Determine the [X, Y] coordinate at the center of the cell enclosing the given text.  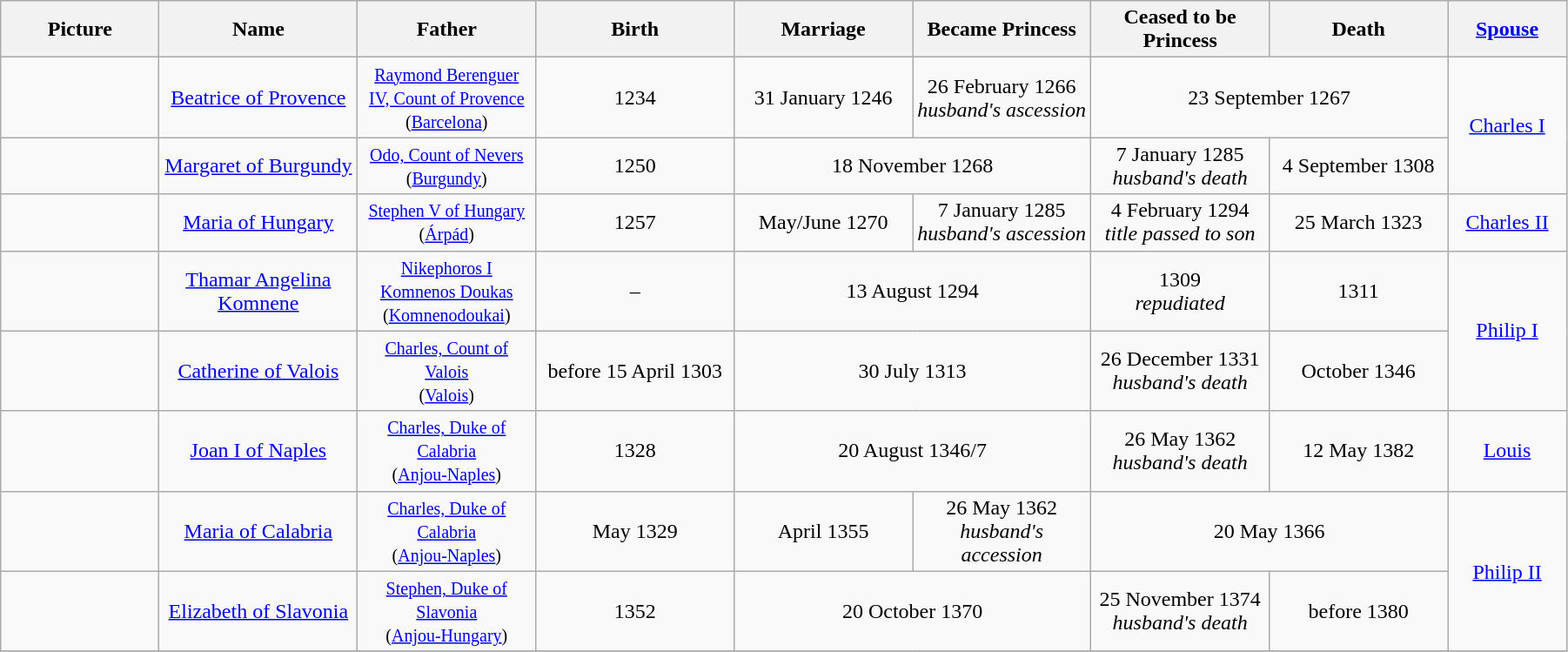
23 September 1267 [1270, 97]
Death [1359, 30]
Father [447, 30]
May 1329 [635, 531]
26 December 1331husband's death [1180, 371]
20 August 1346/7 [913, 451]
Charles, Count of Valois(Valois) [447, 371]
May/June 1270 [823, 223]
before 15 April 1303 [635, 371]
Louis [1507, 451]
Birth [635, 30]
before 1380 [1359, 611]
Catherine of Valois [258, 371]
1352 [635, 611]
4 September 1308 [1359, 165]
18 November 1268 [913, 165]
20 May 1366 [1270, 531]
Marriage [823, 30]
1311 [1359, 291]
Became Princess [1002, 30]
Philip I [1507, 331]
13 August 1294 [913, 291]
25 March 1323 [1359, 223]
26 February 1266husband's ascession [1002, 97]
7 January 1285husband's ascession [1002, 223]
Odo, Count of Nevers(Burgundy) [447, 165]
Joan I of Naples [258, 451]
12 May 1382 [1359, 451]
25 November 1374husband's death [1180, 611]
1257 [635, 223]
Philip II [1507, 571]
31 January 1246 [823, 97]
Charles I [1507, 125]
October 1346 [1359, 371]
Charles II [1507, 223]
Picture [80, 30]
Ceased to be Princess [1180, 30]
Maria of Hungary [258, 223]
Beatrice of Provence [258, 97]
Maria of Calabria [258, 531]
Spouse [1507, 30]
26 May 1362husband's accession [1002, 531]
Nikephoros I Komnenos Doukas(Komnenodoukai) [447, 291]
Thamar Angelina Komnene [258, 291]
Elizabeth of Slavonia [258, 611]
Raymond Berenguer IV, Count of Provence(Barcelona) [447, 97]
20 October 1370 [913, 611]
Name [258, 30]
1328 [635, 451]
Margaret of Burgundy [258, 165]
30 July 1313 [913, 371]
Stephen V of Hungary(Árpád) [447, 223]
4 February 1294title passed to son [1180, 223]
1250 [635, 165]
April 1355 [823, 531]
26 May 1362husband's death [1180, 451]
1234 [635, 97]
– [635, 291]
7 January 1285husband's death [1180, 165]
1309repudiated [1180, 291]
Stephen, Duke of Slavonia(Anjou-Hungary) [447, 611]
